Provide the (x, y) coordinate of the cell's center where the given text is located.  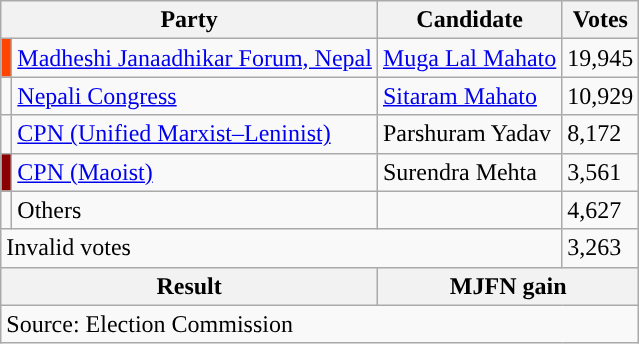
Surendra Mehta (469, 172)
CPN (Maoist) (195, 172)
Invalid votes (282, 248)
Party (190, 20)
3,263 (600, 248)
10,929 (600, 96)
MJFN gain (508, 286)
Candidate (469, 20)
3,561 (600, 172)
Parshuram Yadav (469, 134)
Nepali Congress (195, 96)
Muga Lal Mahato (469, 58)
19,945 (600, 58)
CPN (Unified Marxist–Leninist) (195, 134)
Source: Election Commission (320, 324)
Others (195, 210)
4,627 (600, 210)
Result (190, 286)
Votes (600, 20)
Madheshi Janaadhikar Forum, Nepal (195, 58)
8,172 (600, 134)
Sitaram Mahato (469, 96)
